Detect which cell encompasses the target text, then output its [x, y] center coordinate. 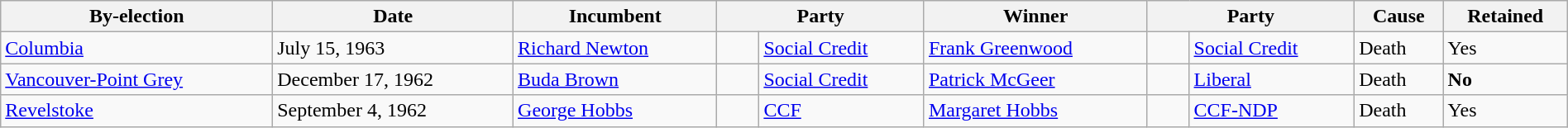
Margaret Hobbs [1035, 111]
Date [394, 17]
Winner [1035, 17]
Revelstoke [137, 111]
Patrick McGeer [1035, 79]
September 4, 1962 [394, 111]
Retained [1505, 17]
Incumbent [615, 17]
Liberal [1272, 79]
CCF [842, 111]
Frank Greenwood [1035, 48]
By-election [137, 17]
CCF-NDP [1272, 111]
December 17, 1962 [394, 79]
Columbia [137, 48]
George Hobbs [615, 111]
Cause [1399, 17]
Buda Brown [615, 79]
Richard Newton [615, 48]
No [1505, 79]
Vancouver-Point Grey [137, 79]
July 15, 1963 [394, 48]
